Provide the [X, Y] coordinate of the cell's center where the given text is located.  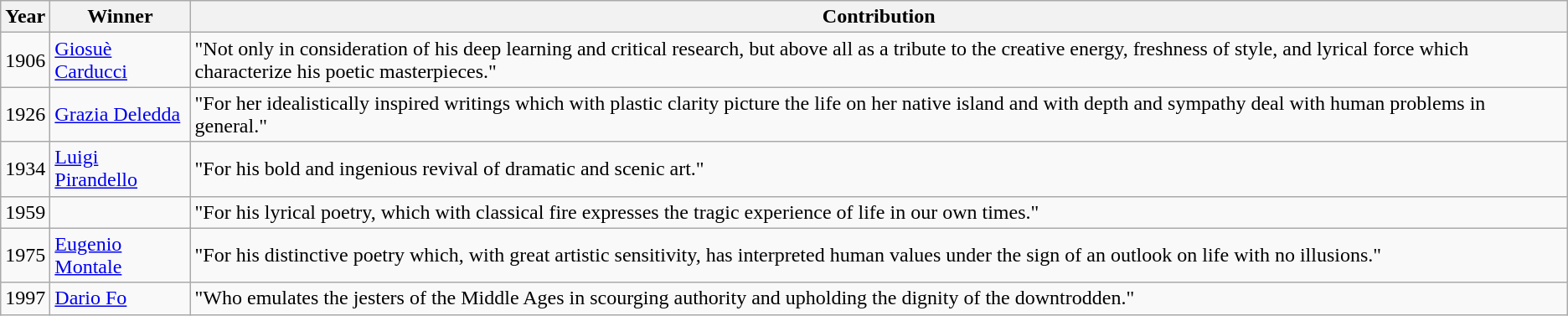
1934 [25, 169]
Contribution [879, 17]
Eugenio Montale [121, 255]
"For his bold and ingenious revival of dramatic and scenic art." [879, 169]
"Who emulates the jesters of the Middle Ages in scourging authority and upholding the dignity of the downtrodden." [879, 298]
Luigi Pirandello [121, 169]
Winner [121, 17]
"For his lyrical poetry, which with classical fire expresses the tragic experience of life in our own times." [879, 212]
1906 [25, 60]
Giosuè Carducci [121, 60]
Dario Fo [121, 298]
1926 [25, 114]
Grazia Deledda [121, 114]
1997 [25, 298]
Year [25, 17]
1959 [25, 212]
1975 [25, 255]
